Extract the [x, y] coordinate from the center of the cell holding the provided text.  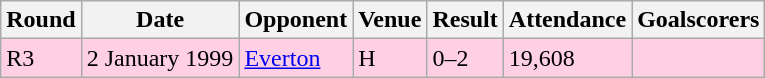
Everton [296, 58]
H [390, 58]
Venue [390, 20]
Opponent [296, 20]
Result [465, 20]
19,608 [567, 58]
Goalscorers [698, 20]
R3 [41, 58]
2 January 1999 [160, 58]
Date [160, 20]
Attendance [567, 20]
0–2 [465, 58]
Round [41, 20]
